Capture the cell that displays the provided text and extract its (X, Y) central coordinate. 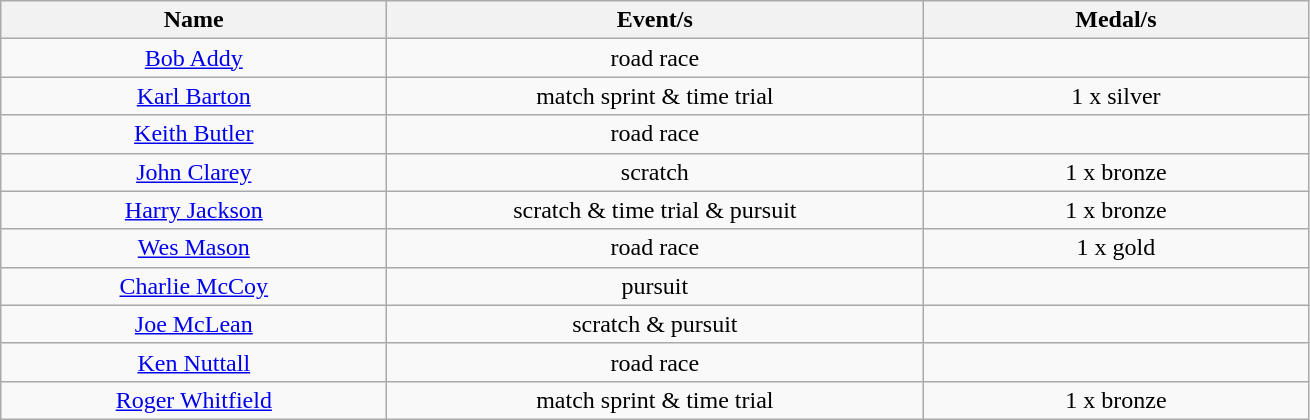
Medal/s (1116, 20)
Keith Butler (194, 134)
Roger Whitfield (194, 400)
John Clarey (194, 172)
Event/s (655, 20)
Harry Jackson (194, 210)
Bob Addy (194, 58)
Ken Nuttall (194, 362)
Joe McLean (194, 324)
pursuit (655, 286)
1 x silver (1116, 96)
scratch & time trial & pursuit (655, 210)
Charlie McCoy (194, 286)
scratch & pursuit (655, 324)
Name (194, 20)
scratch (655, 172)
Karl Barton (194, 96)
Wes Mason (194, 248)
1 x gold (1116, 248)
